Capture the cell that displays the provided text and extract its [X, Y] central coordinate. 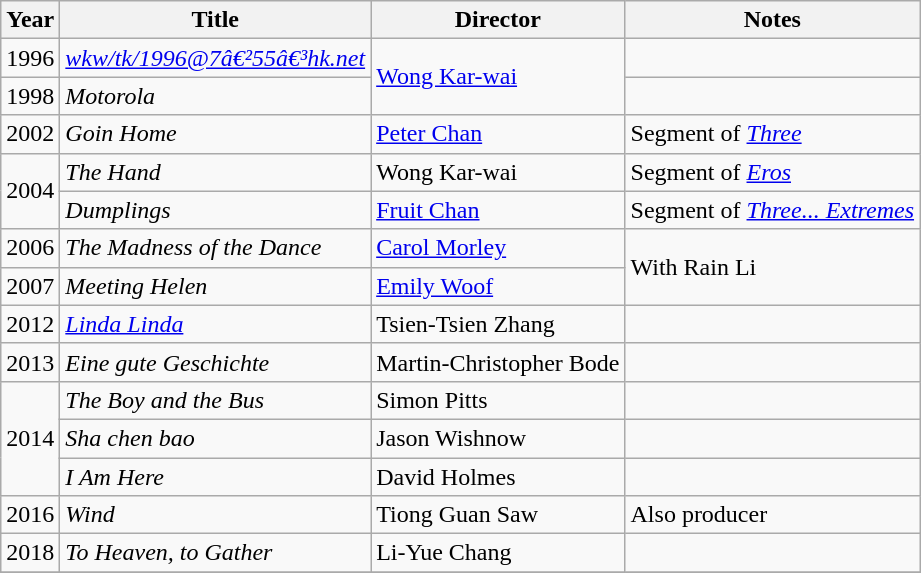
Dumplings [216, 210]
Wind [216, 515]
With Rain Li [772, 267]
Title [216, 20]
Segment of Three [772, 134]
Tsien-Tsien Zhang [498, 324]
Carol Morley [498, 248]
Also producer [772, 515]
Segment of Three... Extremes [772, 210]
Tiong Guan Saw [498, 515]
Martin-Christopher Bode [498, 362]
Simon Pitts [498, 400]
Linda Linda [216, 324]
Director [498, 20]
To Heaven, to Gather [216, 553]
Notes [772, 20]
Jason Wishnow [498, 438]
Year [30, 20]
2007 [30, 286]
The Madness of the Dance [216, 248]
Segment of Eros [772, 172]
1996 [30, 58]
1998 [30, 96]
Sha chen bao [216, 438]
Peter Chan [498, 134]
Motorola [216, 96]
The Hand [216, 172]
2002 [30, 134]
I Am Here [216, 477]
2012 [30, 324]
Goin Home [216, 134]
2014 [30, 438]
Emily Woof [498, 286]
2006 [30, 248]
Fruit Chan [498, 210]
Eine gute Geschichte [216, 362]
2016 [30, 515]
The Boy and the Bus [216, 400]
Meeting Helen [216, 286]
2004 [30, 191]
wkw/tk/1996@7â€²55â€³hk.net [216, 58]
2013 [30, 362]
Li-Yue Chang [498, 553]
David Holmes [498, 477]
2018 [30, 553]
